Scan for the cell matching the given text and deliver its (X, Y) coordinate at center. 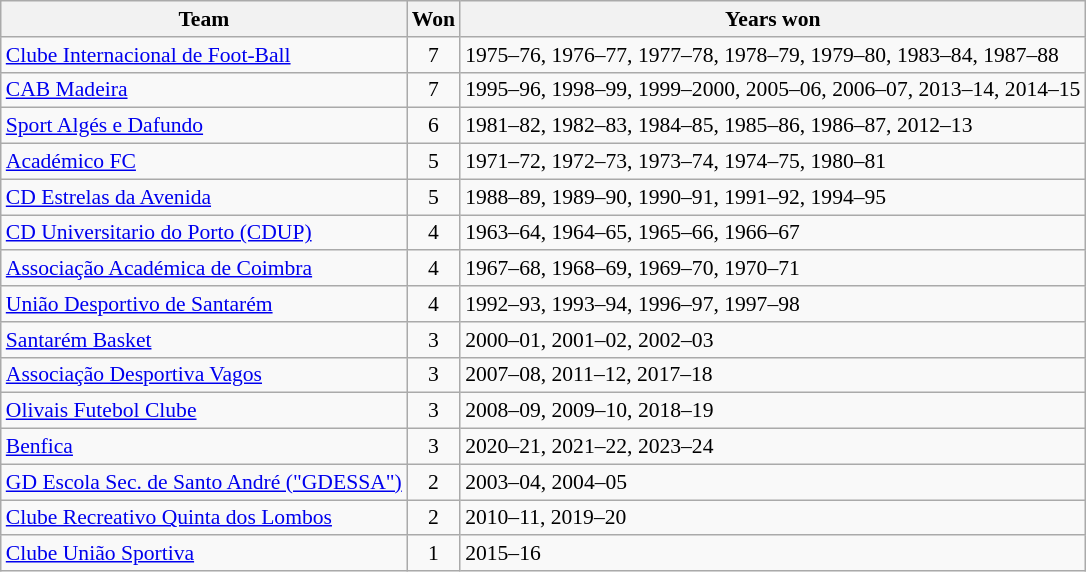
Associação Académica de Coimbra (204, 269)
Santarém Basket (204, 340)
2008–09, 2009–10, 2018–19 (772, 411)
1 (434, 554)
2015–16 (772, 554)
Associação Desportiva Vagos (204, 375)
Team (204, 19)
6 (434, 126)
2003–04, 2004–05 (772, 482)
Clube União Sportiva (204, 554)
1988–89, 1989–90, 1990–91, 1991–92, 1994–95 (772, 197)
CAB Madeira (204, 90)
Benfica (204, 447)
Académico FC (204, 162)
1981–82, 1982–83, 1984–85, 1985–86, 1986–87, 2012–13 (772, 126)
1992–93, 1993–94, 1996–97, 1997–98 (772, 304)
2007–08, 2011–12, 2017–18 (772, 375)
GD Escola Sec. de Santo André ("GDESSA") (204, 482)
1975–76, 1976–77, 1977–78, 1978–79, 1979–80, 1983–84, 1987–88 (772, 55)
1967–68, 1968–69, 1969–70, 1970–71 (772, 269)
1971–72, 1972–73, 1973–74, 1974–75, 1980–81 (772, 162)
1995–96, 1998–99, 1999–2000, 2005–06, 2006–07, 2013–14, 2014–15 (772, 90)
CD Estrelas da Avenida (204, 197)
CD Universitario do Porto (CDUP) (204, 233)
Olivais Futebol Clube (204, 411)
Years won (772, 19)
Clube Internacional de Foot-Ball (204, 55)
Sport Algés e Dafundo (204, 126)
2000–01, 2001–02, 2002–03 (772, 340)
União Desportivo de Santarém (204, 304)
1963–64, 1964–65, 1965–66, 1966–67 (772, 233)
Won (434, 19)
Clube Recreativo Quinta dos Lombos (204, 518)
2010–11, 2019–20 (772, 518)
2020–21, 2021–22, 2023–24 (772, 447)
